Identify which cell holds the provided text, then report its (X, Y) central coordinate. 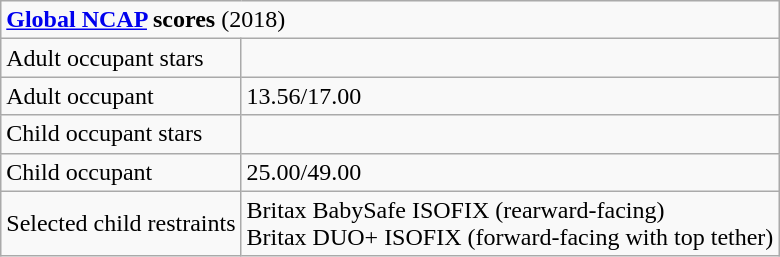
Selected child restraints (121, 224)
Adult occupant stars (121, 58)
25.00/49.00 (510, 172)
Child occupant stars (121, 134)
Child occupant (121, 172)
Britax BabySafe ISOFIX (rearward-facing)Britax DUO+ ISOFIX (forward-facing with top tether) (510, 224)
Global NCAP scores (2018) (390, 20)
13.56/17.00 (510, 96)
Adult occupant (121, 96)
